Extract the (x, y) coordinate from the center of the cell holding the provided text.  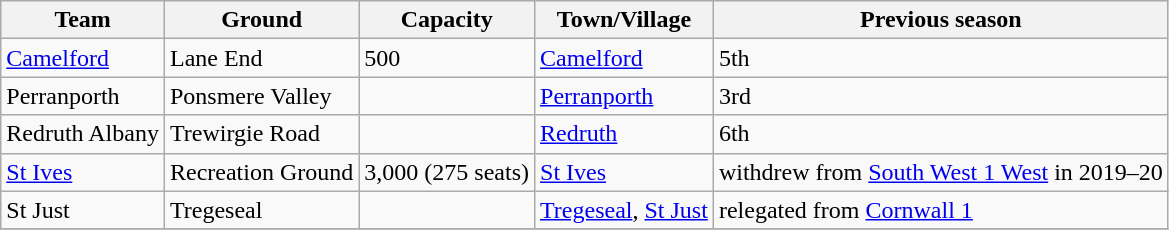
5th (940, 58)
Recreation Ground (261, 172)
Tregeseal (261, 210)
Lane End (261, 58)
3,000 (275 seats) (447, 172)
Capacity (447, 20)
Team (83, 20)
Tregeseal, St Just (624, 210)
relegated from Cornwall 1 (940, 210)
6th (940, 134)
Ground (261, 20)
Town/Village (624, 20)
Redruth Albany (83, 134)
Trewirgie Road (261, 134)
3rd (940, 96)
Previous season (940, 20)
withdrew from South West 1 West in 2019–20 (940, 172)
Ponsmere Valley (261, 96)
St Just (83, 210)
Redruth (624, 134)
500 (447, 58)
